Extract the [X, Y] coordinate from the center of the cell holding the provided text.  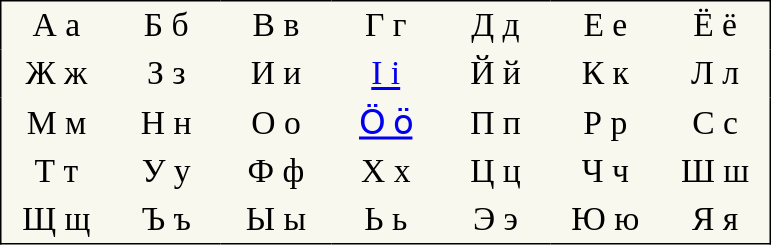
Л л [716, 74]
Б б [166, 26]
И и [276, 74]
Ж ж [56, 74]
В в [276, 26]
К к [605, 74]
Э э [496, 220]
М м [56, 123]
Е е [605, 26]
Ц ц [496, 171]
Ш ш [716, 171]
Ӧ ӧ [386, 123]
Ъ ъ [166, 220]
З з [166, 74]
Я я [716, 220]
О о [276, 123]
І і [386, 74]
С с [716, 123]
Ч ч [605, 171]
Г г [386, 26]
Т т [56, 171]
Ь ь [386, 220]
Х х [386, 171]
Д д [496, 26]
Ф ф [276, 171]
Р р [605, 123]
Щ щ [56, 220]
П п [496, 123]
Й й [496, 74]
У у [166, 171]
А а [56, 26]
Ю ю [605, 220]
Н н [166, 123]
Ы ы [276, 220]
Ё ё [716, 26]
